Identify which cell holds the provided text, then report its [X, Y] central coordinate. 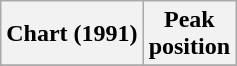
Peakposition [189, 34]
Chart (1991) [72, 34]
